Find where the given text appears and provide that cell's center as (x, y) coordinate. 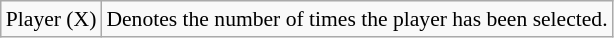
Denotes the number of times the player has been selected. (356, 19)
Player (X) (52, 19)
